Return [x, y] of the center of cell containing provided text 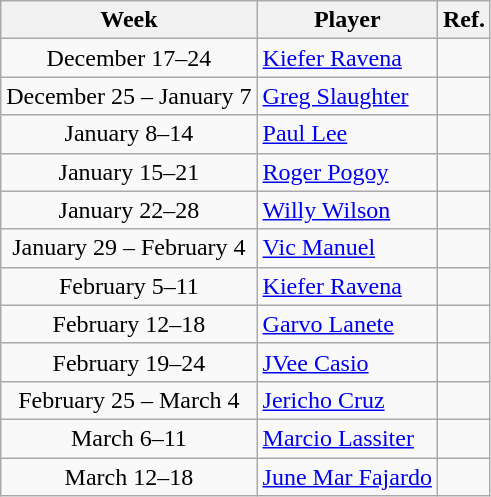
Marcio Lassiter [347, 438]
Ref. [464, 20]
January 15–21 [129, 172]
Vic Manuel [347, 248]
Paul Lee [347, 134]
December 25 – January 7 [129, 96]
June Mar Fajardo [347, 477]
January 29 – February 4 [129, 248]
Greg Slaughter [347, 96]
Jericho Cruz [347, 400]
February 19–24 [129, 362]
February 5–11 [129, 286]
Player [347, 20]
February 12–18 [129, 324]
March 6–11 [129, 438]
December 17–24 [129, 58]
January 22–28 [129, 210]
Week [129, 20]
JVee Casio [347, 362]
February 25 – March 4 [129, 400]
Willy Wilson [347, 210]
January 8–14 [129, 134]
March 12–18 [129, 477]
Roger Pogoy [347, 172]
Garvo Lanete [347, 324]
